Capture the cell that displays the provided text and extract its [x, y] central coordinate. 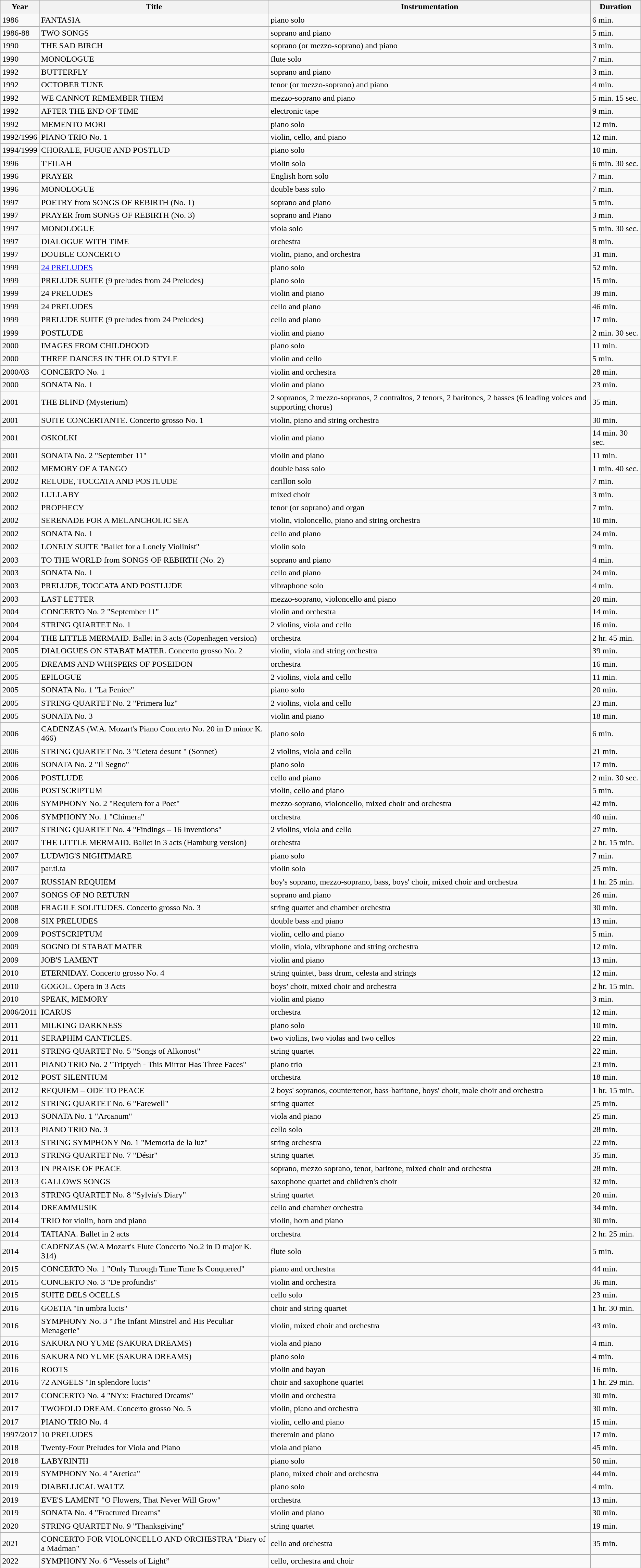
LUDWIG'S NIGHTMARE [154, 856]
TO THE WORLD from SONGS OF REBIRTH (No. 2) [154, 560]
JOB'S LAMENT [154, 960]
mezzo-soprano, violoncello and piano [430, 599]
vibraphone solo [430, 586]
RELUDE, TOCCATA AND POSTLUDE [154, 481]
TATIANA. Ballet in 2 acts [154, 1234]
TRIO for violin, horn and piano [154, 1220]
43 min. [616, 1326]
2006/2011 [20, 1012]
SUITE CONCERTANTE. Concerto grosso No. 1 [154, 420]
10 PRELUDES [154, 1434]
2 hr. 45 min. [616, 638]
DIALOGUES ON STABAT MATER. Concerto grosso No. 2 [154, 651]
CONCERTO FOR VIOLONCELLO AND ORCHESTRA "Diary of a Madman" [154, 1544]
string quintet, bass drum, celesta and strings [430, 973]
STRING QUARTET No. 3 "Cetera desunt " (Sonnet) [154, 751]
SONGS OF NO RETURN [154, 895]
34 min. [616, 1207]
RUSSIAN REQUIEM [154, 882]
SUITE DELS OCELLS [154, 1295]
EVE'S LAMENT "O Flowers, That Never Will Grow" [154, 1500]
CADENZAS (W.A. Mozart's Piano Concerto No. 20 in D minor K. 466) [154, 733]
tenor (or mezzo-soprano) and piano [430, 85]
CHORALE, FUGUE AND POSTLUD [154, 150]
36 min. [616, 1282]
5 min. 15 sec. [616, 98]
CONCERTO No. 3 "De profundis" [154, 1282]
2022 [20, 1561]
carillon solo [430, 481]
SERENADE FOR A MELANCHOLIC SEA [154, 520]
2 sopranos, 2 mezzo-sopranos, 2 contraltos, 2 tenors, 2 baritones, 2 basses (6 leading voices and supporting chorus) [430, 403]
THE BLIND (Mysterium) [154, 403]
mezzo-soprano and piano [430, 98]
T'FILAH [154, 163]
ROOTS [154, 1369]
72 ANGELS "In splendore lucis" [154, 1382]
cello and orchestra [430, 1544]
saxophone quartet and children's choir [430, 1181]
mixed choir [430, 494]
26 min. [616, 895]
cello and chamber orchestra [430, 1207]
boys’ choir, mixed choir and orchestra [430, 986]
SONATA No. 2 "September 11" [154, 455]
14 min. [616, 612]
Title [154, 7]
AFTER THE END OF TIME [154, 111]
violin, horn and piano [430, 1220]
STRING QUARTET No. 4 "Findings – 16 Inventions" [154, 830]
MEMORY OF A TANGO [154, 468]
STRING QUARTET No. 8 "Sylvia's Diary" [154, 1194]
1994/1999 [20, 150]
electronic tape [430, 111]
2000/03 [20, 372]
violin, piano, and orchestra [430, 254]
soprano, mezzo soprano, tenor, baritone, mixed choir and orchestra [430, 1168]
violin, piano and string orchestra [430, 420]
CONCERTO No. 1 [154, 372]
TWOFOLD DREAM. Concerto grosso No. 5 [154, 1408]
STRING QUARTET No. 2 "Primera luz" [154, 703]
English horn solo [430, 176]
POST SILENTIUM [154, 1077]
soprano and Piano [430, 215]
STRING QUARTET No. 6 "Farewell" [154, 1103]
SONATA No. 3 [154, 716]
GOETIA "In umbra lucis" [154, 1308]
LABYRINTH [154, 1460]
SOGNO DI STABAT MATER [154, 947]
31 min. [616, 254]
Instrumentation [430, 7]
2021 [20, 1544]
LONELY SUITE "Ballet for a Lonely Violinist" [154, 547]
50 min. [616, 1460]
SYMPHONY No. 2 "Requiem for a Poet" [154, 803]
SERAPHIM CANTICLES. [154, 1038]
choir and saxophone quartet [430, 1382]
DREAMMUSIK [154, 1207]
CONCERTO No. 2 "September 11" [154, 612]
6 min. 30 sec. [616, 163]
PIANO TRIO No. 4 [154, 1421]
ICARUS [154, 1012]
LAST LETTER [154, 599]
FRAGILE SOLITUDES. Concerto grosso No. 3 [154, 908]
two violins, two violas and two cellos [430, 1038]
viola solo [430, 228]
PRELUDE, TOCCATA AND POSTLUDE [154, 586]
PROPHECY [154, 507]
PRAYER from SONGS OF REBIRTH (No. 3) [154, 215]
40 min. [616, 817]
SYMPHONY No. 1 "Chimera" [154, 817]
MILKING DARKNESS [154, 1025]
STRING SYMPHONY No. 1 "Memoria de la luz" [154, 1142]
SONATA No. 1 "La Fenice" [154, 690]
mezzo-soprano, violoncello, mixed choir and orchestra [430, 803]
THE LITTLE MERMAID. Ballet in 3 acts (Copenhagen version) [154, 638]
IMAGES FROM CHILDHOOD [154, 346]
SONATA No. 2 "Il Segno" [154, 764]
2 hr. 25 min. [616, 1234]
Year [20, 7]
14 min. 30 sec. [616, 438]
CONCERTO No. 4 "NYx: Fractured Dreams" [154, 1395]
SIX PRELUDES [154, 921]
choir and string quartet [430, 1308]
STRING QUARTET No. 9 "Thanksgiving" [154, 1526]
soprano (or mezzo-soprano) and piano [430, 46]
27 min. [616, 830]
par.ti.ta [154, 869]
SYMPHONY No. 6 “Vessels of Light” [154, 1561]
BUTTERFLY [154, 72]
1986 [20, 20]
STRING QUARTET No. 1 [154, 625]
boy's soprano, mezzo-soprano, bass, boys' choir, mixed choir and orchestra [430, 882]
tenor (or soprano) and organ [430, 507]
OCTOBER TUNE [154, 85]
theremin and piano [430, 1434]
PIANO TRIO No. 2 "Triptych - This Mirror Has Three Faces" [154, 1064]
PRAYER [154, 176]
piano, mixed choir and orchestra [430, 1474]
45 min. [616, 1447]
THREE DANCES IN THE OLD STYLE [154, 359]
OSKOLKI [154, 438]
violin, viola, vibraphone and string orchestra [430, 947]
CADENZAS (W.A Mozart's Flute Concerto No.2 in D major K. 314) [154, 1251]
2020 [20, 1526]
THE LITTLE MERMAID. Ballet in 3 acts (Hamburg version) [154, 843]
PIANO TRIO No. 3 [154, 1129]
1992/1996 [20, 137]
DIALOGUE WITH TIME [154, 241]
violin, piano and orchestra [430, 1408]
violin, cello, and piano [430, 137]
REQUIEM – ODE TO PEACE [154, 1090]
DOUBLE CONCERTO [154, 254]
STRING QUARTET No. 5 "Songs of Alkonost" [154, 1051]
52 min. [616, 267]
ETERNIDAY. Concerto grosso No. 4 [154, 973]
violin, violoncello, piano and string orchestra [430, 520]
32 min. [616, 1181]
Duration [616, 7]
46 min. [616, 306]
IN PRAISE OF PEACE [154, 1168]
string orchestra [430, 1142]
FANTASIA [154, 20]
Twenty-Four Preludes for Viola and Piano [154, 1447]
double bass and piano [430, 921]
DREAMS AND WHISPERS OF POSEIDON [154, 664]
POETRY from SONGS OF REBIRTH (No. 1) [154, 202]
violin and cello [430, 359]
STRING QUARTET No. 7 "Désir" [154, 1155]
piano trio [430, 1064]
violin, viola and string orchestra [430, 651]
1 hr. 15 min. [616, 1090]
TWO SONGS [154, 33]
42 min. [616, 803]
1 hr. 30 min. [616, 1308]
LULLABY [154, 494]
THE SAD BIRCH [154, 46]
SONATA No. 4 "Fractured Dreams" [154, 1513]
8 min. [616, 241]
GOGOL. Opera in 3 Acts [154, 986]
1986-88 [20, 33]
2 boys' sopranos, countertenor, bass-baritone, boys' choir, male choir and orchestra [430, 1090]
string quartet and chamber orchestra [430, 908]
WE CANNOT REMEMBER THEM [154, 98]
CONCERTO No. 1 "Only Through Time Time Is Conquered" [154, 1269]
21 min. [616, 751]
DIABELLICAL WALTZ [154, 1487]
SYMPHONY No. 3 "The Infant Minstrel and His Peculiar Menagerie" [154, 1326]
1997/2017 [20, 1434]
PIANO TRIO No. 1 [154, 137]
EPILOGUE [154, 677]
1 hr. 29 min. [616, 1382]
1 min. 40 sec. [616, 468]
GALLOWS SONGS [154, 1181]
5 min. 30 sec. [616, 228]
cello, orchestra and choir [430, 1561]
violin, mixed choir and orchestra [430, 1326]
SPEAK, MEMORY [154, 999]
MEMENTO MORI [154, 124]
violin and bayan [430, 1369]
19 min. [616, 1526]
piano and orchestra [430, 1269]
SYMPHONY No. 4 "Arctica" [154, 1474]
SONATA No. 1 "Arcanum" [154, 1116]
1 hr. 25 min. [616, 882]
